Capture the cell that displays the provided text and extract its [x, y] central coordinate. 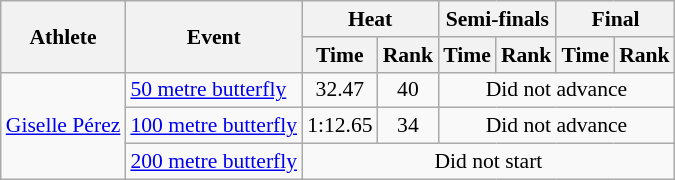
Event [214, 36]
100 metre butterfly [214, 126]
32.47 [340, 90]
1:12.65 [340, 126]
50 metre butterfly [214, 90]
200 metre butterfly [214, 162]
34 [408, 126]
Final [615, 19]
40 [408, 90]
Semi-finals [497, 19]
Did not start [488, 162]
Athlete [64, 36]
Heat [370, 19]
Giselle Pérez [64, 126]
